Locate the cell with the specified text and output its (x, y) center coordinate. 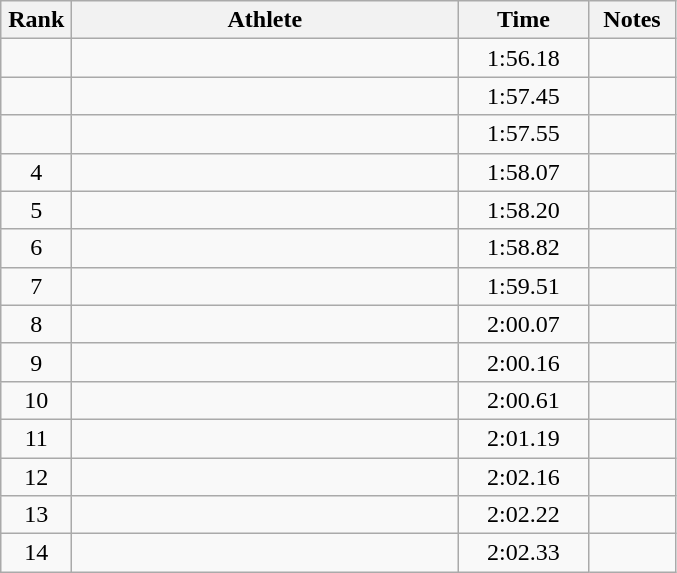
8 (36, 324)
2:01.19 (524, 438)
4 (36, 172)
1:57.45 (524, 96)
2:00.61 (524, 400)
14 (36, 553)
12 (36, 477)
2:00.16 (524, 362)
Time (524, 20)
13 (36, 515)
Athlete (265, 20)
2:02.33 (524, 553)
9 (36, 362)
7 (36, 286)
2:00.07 (524, 324)
1:58.20 (524, 210)
2:02.16 (524, 477)
Notes (632, 20)
6 (36, 248)
1:56.18 (524, 58)
1:58.07 (524, 172)
Rank (36, 20)
1:58.82 (524, 248)
1:57.55 (524, 134)
1:59.51 (524, 286)
5 (36, 210)
10 (36, 400)
2:02.22 (524, 515)
11 (36, 438)
